Extract the [x, y] coordinate from the center of the cell holding the provided text.  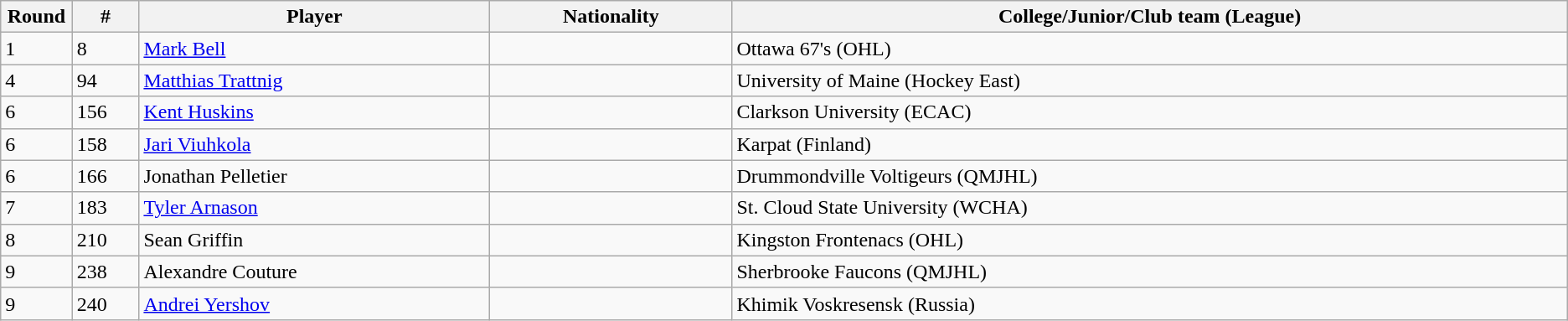
Alexandre Couture [315, 272]
Andrei Yershov [315, 303]
Ottawa 67's (OHL) [1149, 49]
Sean Griffin [315, 240]
St. Cloud State University (WCHA) [1149, 208]
Jari Viuhkola [315, 144]
Khimik Voskresensk (Russia) [1149, 303]
Player [315, 17]
Drummondville Voltigeurs (QMJHL) [1149, 176]
158 [106, 144]
Mark Bell [315, 49]
238 [106, 272]
Clarkson University (ECAC) [1149, 112]
1 [37, 49]
Tyler Arnason [315, 208]
240 [106, 303]
4 [37, 80]
166 [106, 176]
156 [106, 112]
7 [37, 208]
94 [106, 80]
University of Maine (Hockey East) [1149, 80]
Kingston Frontenacs (OHL) [1149, 240]
Matthias Trattnig [315, 80]
# [106, 17]
Jonathan Pelletier [315, 176]
Karpat (Finland) [1149, 144]
Nationality [611, 17]
Sherbrooke Faucons (QMJHL) [1149, 272]
210 [106, 240]
183 [106, 208]
Kent Huskins [315, 112]
Round [37, 17]
College/Junior/Club team (League) [1149, 17]
